Extract the [x, y] coordinate from the center of the cell holding the provided text.  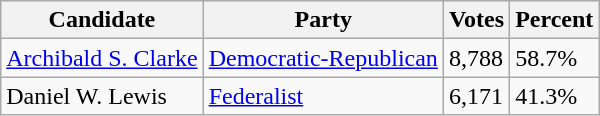
Candidate [102, 20]
8,788 [476, 58]
Party [323, 20]
58.7% [554, 58]
6,171 [476, 96]
Votes [476, 20]
Democratic-Republican [323, 58]
Percent [554, 20]
41.3% [554, 96]
Daniel W. Lewis [102, 96]
Archibald S. Clarke [102, 58]
Federalist [323, 96]
